Return the (X, Y) coordinate for the center point of the cell that contains the specified text.  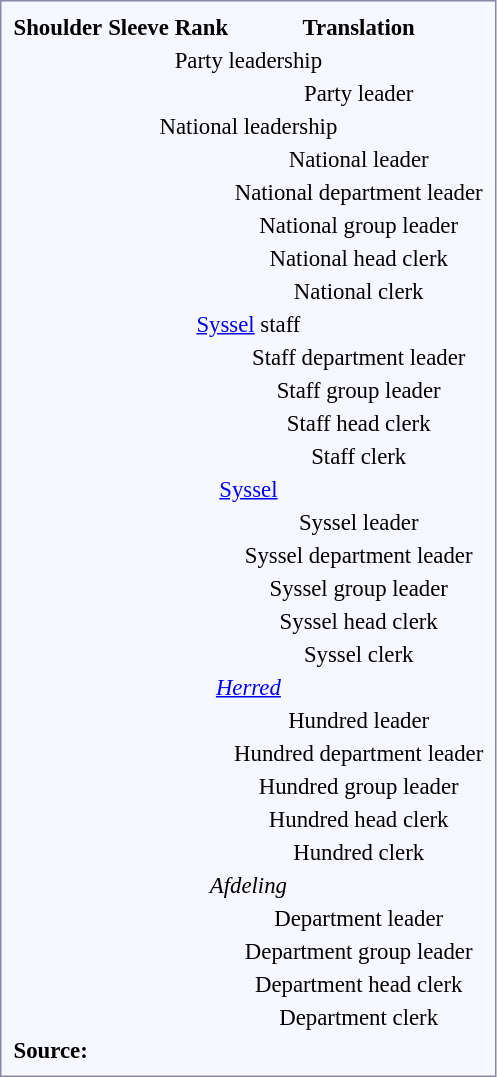
Staff group leader (359, 390)
Rank (201, 27)
Department head clerk (359, 984)
Syssel (248, 489)
Syssel head clerk (359, 621)
Department group leader (359, 951)
Hundred head clerk (359, 819)
Afdeling (248, 885)
Syssel clerk (359, 654)
Herred (248, 687)
Shoulder (58, 27)
Syssel leader (359, 522)
Party leadership (248, 60)
Source: (58, 1050)
Hundred clerk (359, 852)
National group leader (359, 225)
Sleeve (139, 27)
Staff clerk (359, 456)
Hundred leader (359, 720)
Syssel department leader (359, 555)
Hundred department leader (359, 753)
Party leader (359, 93)
Staff head clerk (359, 423)
Syssel group leader (359, 588)
Syssel staff (248, 324)
National leadership (248, 126)
Translation (359, 27)
Hundred group leader (359, 786)
National leader (359, 159)
Department clerk (359, 1017)
National head clerk (359, 258)
National clerk (359, 291)
National department leader (359, 192)
Staff department leader (359, 357)
Department leader (359, 918)
